Extract the (X, Y) coordinate from the center of the cell holding the provided text.  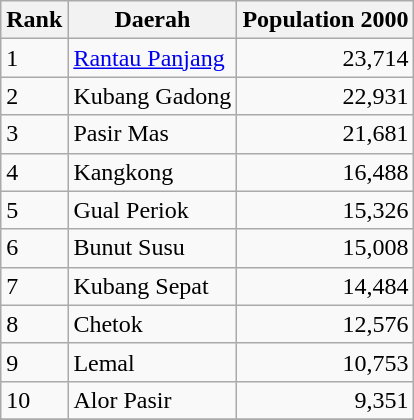
21,681 (326, 134)
16,488 (326, 172)
22,931 (326, 96)
Rantau Panjang (152, 58)
Daerah (152, 20)
9 (34, 362)
8 (34, 324)
Pasir Mas (152, 134)
Lemal (152, 362)
14,484 (326, 286)
Gual Periok (152, 210)
Alor Pasir (152, 400)
5 (34, 210)
Kangkong (152, 172)
1 (34, 58)
15,326 (326, 210)
12,576 (326, 324)
4 (34, 172)
Bunut Susu (152, 248)
9,351 (326, 400)
23,714 (326, 58)
6 (34, 248)
Rank (34, 20)
15,008 (326, 248)
10,753 (326, 362)
10 (34, 400)
Kubang Gadong (152, 96)
7 (34, 286)
3 (34, 134)
Kubang Sepat (152, 286)
Chetok (152, 324)
2 (34, 96)
Population 2000 (326, 20)
